From the cell containing the given text, extract its center point as [x, y] coordinate. 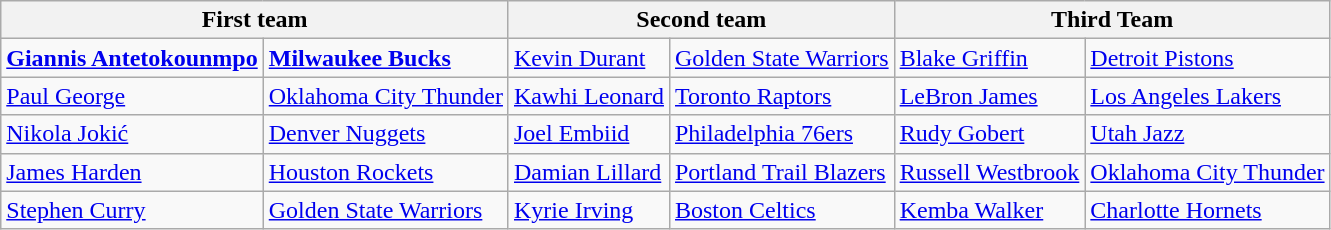
James Harden [132, 172]
Kemba Walker [990, 210]
Nikola Jokić [132, 134]
Third Team [1112, 20]
Utah Jazz [1208, 134]
Second team [701, 20]
Los Angeles Lakers [1208, 96]
Kyrie Irving [588, 210]
First team [255, 20]
Damian Lillard [588, 172]
Kevin Durant [588, 58]
Blake Griffin [990, 58]
Milwaukee Bucks [386, 58]
Charlotte Hornets [1208, 210]
Kawhi Leonard [588, 96]
Denver Nuggets [386, 134]
LeBron James [990, 96]
Rudy Gobert [990, 134]
Houston Rockets [386, 172]
Detroit Pistons [1208, 58]
Portland Trail Blazers [782, 172]
Giannis Antetokounmpo [132, 58]
Philadelphia 76ers [782, 134]
Joel Embiid [588, 134]
Paul George [132, 96]
Russell Westbrook [990, 172]
Toronto Raptors [782, 96]
Stephen Curry [132, 210]
Boston Celtics [782, 210]
